Detect which cell encompasses the target text, then output its (X, Y) center coordinate. 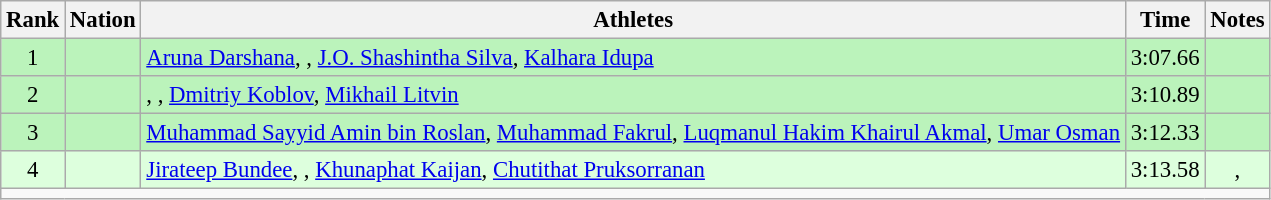
4 (33, 170)
Athletes (633, 20)
Aruna Darshana, , J.O. Shashintha Silva, Kalhara Idupa (633, 58)
3:10.89 (1165, 95)
3 (33, 133)
3:13.58 (1165, 170)
3:07.66 (1165, 58)
3:12.33 (1165, 133)
Muhammad Sayyid Amin bin Roslan, Muhammad Fakrul, Luqmanul Hakim Khairul Akmal, Umar Osman (633, 133)
Jirateep Bundee, , Khunaphat Kaijan, Chutithat Pruksorranan (633, 170)
, (1238, 170)
1 (33, 58)
Time (1165, 20)
2 (33, 95)
Rank (33, 20)
Notes (1238, 20)
, , Dmitriy Koblov, Mikhail Litvin (633, 95)
Nation (103, 20)
